Extract the [x, y] coordinate from the center of the cell holding the provided text.  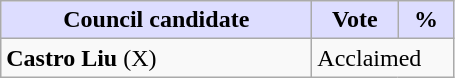
Castro Liu (X) [156, 58]
Acclaimed [383, 58]
Council candidate [156, 20]
Vote [355, 20]
% [426, 20]
